For the text-containing cell, return its midpoint in [X, Y] coordinate format. 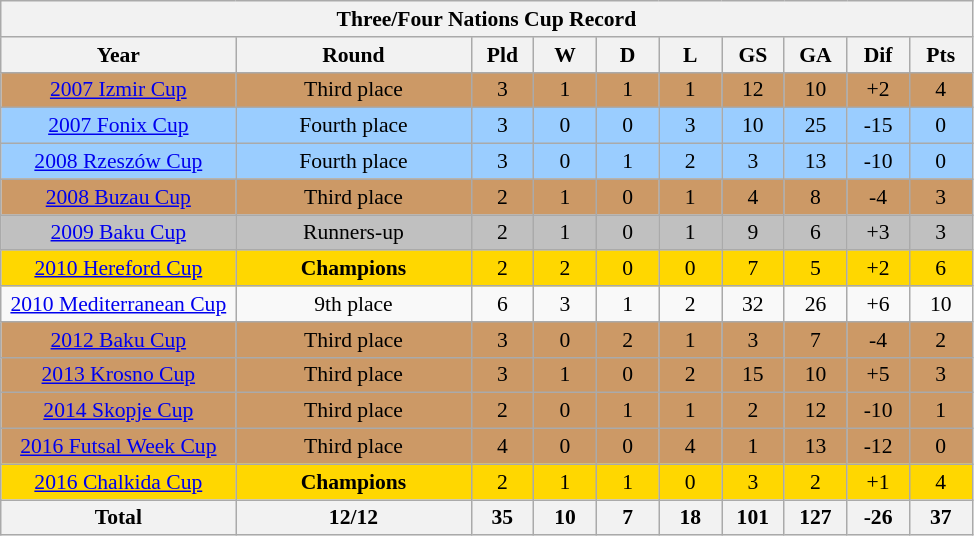
101 [754, 518]
-12 [878, 447]
2009 Baku Cup [118, 233]
2008 Buzau Cup [118, 197]
Total [118, 518]
2008 Rzeszów Cup [118, 162]
8 [816, 197]
GS [754, 55]
2016 Futsal Week Cup [118, 447]
+1 [878, 482]
2010 Hereford Cup [118, 269]
2010 Mediterranean Cup [118, 304]
2007 Izmir Cup [118, 90]
2012 Baku Cup [118, 340]
Dif [878, 55]
Year [118, 55]
+6 [878, 304]
5 [816, 269]
+5 [878, 375]
Pld [502, 55]
Three/Four Nations Cup Record [486, 19]
L [690, 55]
Runners-up [354, 233]
GA [816, 55]
Pts [940, 55]
9 [754, 233]
9th place [354, 304]
-15 [878, 126]
32 [754, 304]
35 [502, 518]
2007 Fonix Cup [118, 126]
25 [816, 126]
26 [816, 304]
12/12 [354, 518]
2013 Krosno Cup [118, 375]
2016 Chalkida Cup [118, 482]
127 [816, 518]
15 [754, 375]
Round [354, 55]
18 [690, 518]
+3 [878, 233]
37 [940, 518]
-26 [878, 518]
2014 Skopje Cup [118, 411]
W [566, 55]
D [628, 55]
